From the cell containing the given text, extract its center point as (x, y) coordinate. 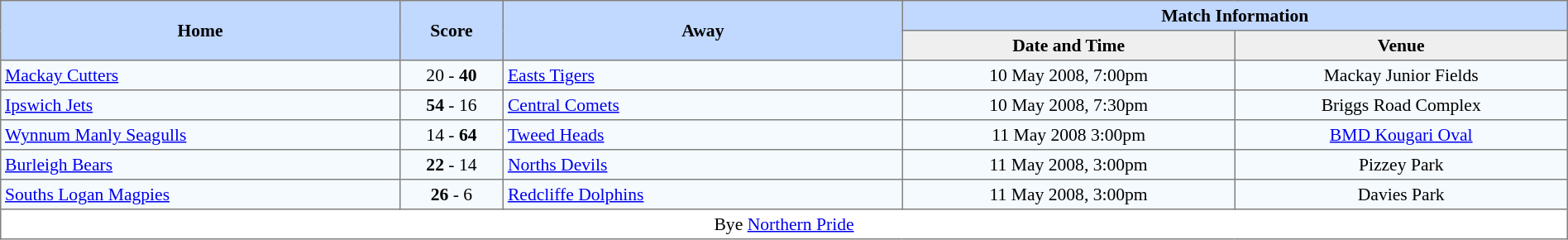
Score (452, 31)
26 - 6 (452, 194)
Davies Park (1401, 194)
20 - 40 (452, 75)
Souths Logan Magpies (200, 194)
Ipswich Jets (200, 105)
Wynnum Manly Seagulls (200, 135)
11 May 2008 3:00pm (1068, 135)
10 May 2008, 7:30pm (1068, 105)
Mackay Junior Fields (1401, 75)
Briggs Road Complex (1401, 105)
BMD Kougari Oval (1401, 135)
22 - 14 (452, 165)
Easts Tigers (703, 75)
Tweed Heads (703, 135)
Away (703, 31)
Pizzey Park (1401, 165)
14 - 64 (452, 135)
Norths Devils (703, 165)
Redcliffe Dolphins (703, 194)
Central Comets (703, 105)
Bye Northern Pride (784, 224)
10 May 2008, 7:00pm (1068, 75)
Match Information (1235, 16)
Home (200, 31)
Mackay Cutters (200, 75)
54 - 16 (452, 105)
Venue (1401, 46)
Burleigh Bears (200, 165)
Date and Time (1068, 46)
